Detect which cell encompasses the target text, then output its (x, y) center coordinate. 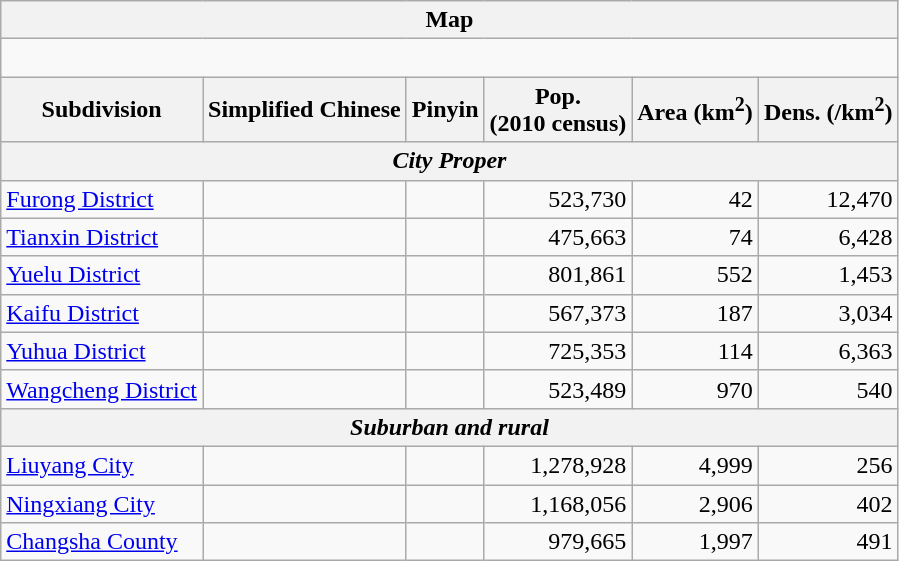
74 (696, 237)
Map (450, 20)
970 (696, 389)
523,489 (558, 389)
801,861 (558, 275)
12,470 (828, 199)
Yuelu District (102, 275)
Area (km2) (696, 110)
2,906 (696, 503)
540 (828, 389)
Changsha County (102, 542)
552 (696, 275)
42 (696, 199)
567,373 (558, 313)
Liuyang City (102, 465)
1,997 (696, 542)
979,665 (558, 542)
Pinyin (445, 110)
Subdivision (102, 110)
256 (828, 465)
3,034 (828, 313)
Tianxin District (102, 237)
1,278,928 (558, 465)
491 (828, 542)
Kaifu District (102, 313)
Ningxiang City (102, 503)
6,428 (828, 237)
Pop.(2010 census) (558, 110)
475,663 (558, 237)
Furong District (102, 199)
Wangcheng District (102, 389)
1,453 (828, 275)
6,363 (828, 351)
1,168,056 (558, 503)
Simplified Chinese (304, 110)
725,353 (558, 351)
Yuhua District (102, 351)
523,730 (558, 199)
City Proper (450, 161)
Suburban and rural (450, 427)
4,999 (696, 465)
Dens. (/km2) (828, 110)
402 (828, 503)
187 (696, 313)
114 (696, 351)
